Output the [X, Y] coordinate of the center of the cell containing the given text.  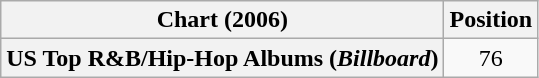
76 [491, 58]
US Top R&B/Hip-Hop Albums (Billboard) [222, 58]
Chart (2006) [222, 20]
Position [491, 20]
